From the cell containing the given text, extract its center point as [x, y] coordinate. 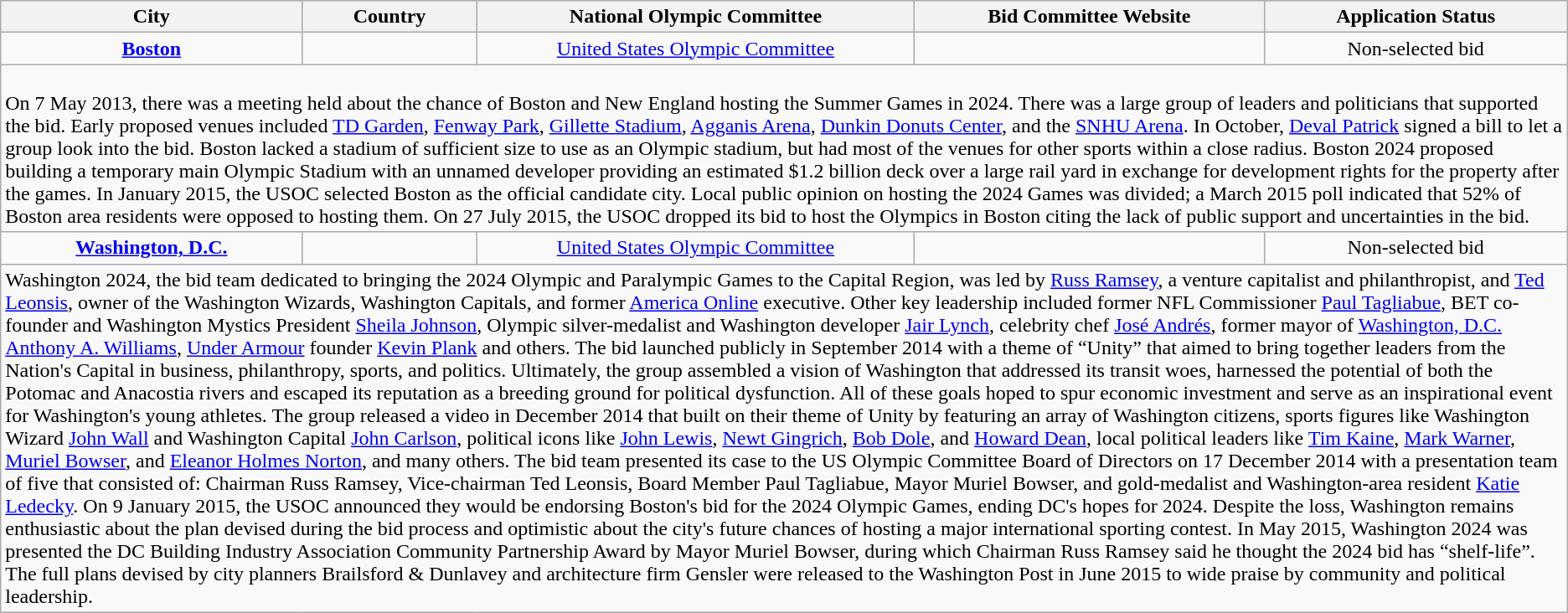
Bid Committee Website [1089, 17]
Country [389, 17]
Boston [152, 49]
Washington, D.C. [152, 248]
National Olympic Committee [695, 17]
City [152, 17]
Application Status [1416, 17]
